Return the [x, y] coordinate for the center point of the cell that contains the specified text.  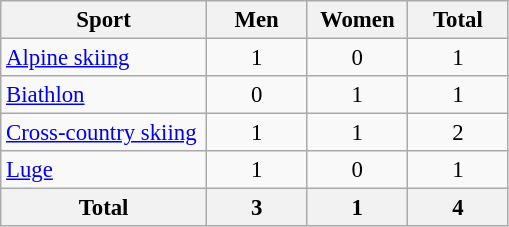
Alpine skiing [104, 58]
3 [256, 208]
Sport [104, 20]
4 [458, 208]
Women [358, 20]
2 [458, 133]
Biathlon [104, 95]
Cross-country skiing [104, 133]
Luge [104, 170]
Men [256, 20]
